Determine the [X, Y] coordinate at the center of the cell enclosing the given text.  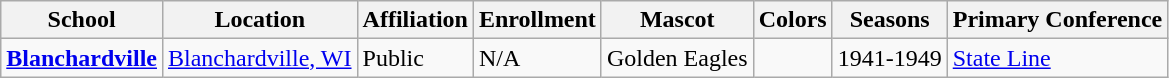
Blanchardville, WI [260, 58]
1941-1949 [890, 58]
Affiliation [415, 20]
State Line [1058, 58]
Mascot [677, 20]
Colors [792, 20]
Location [260, 20]
School [82, 20]
N/A [537, 58]
Seasons [890, 20]
Golden Eagles [677, 58]
Public [415, 58]
Primary Conference [1058, 20]
Enrollment [537, 20]
Blanchardville [82, 58]
